Find where the given text appears and provide that cell's center as [X, Y] coordinate. 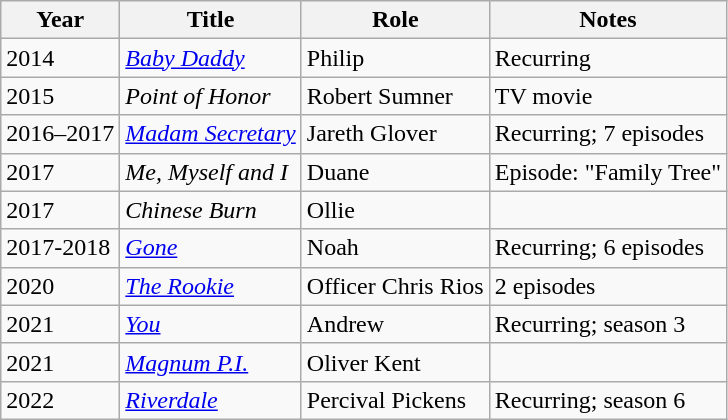
2017-2018 [60, 248]
Notes [608, 20]
Madam Secretary [210, 134]
Recurring; season 3 [608, 324]
2022 [60, 400]
2014 [60, 58]
2016–2017 [60, 134]
Title [210, 20]
Baby Daddy [210, 58]
Recurring; 7 episodes [608, 134]
Noah [395, 248]
Me, Myself and I [210, 172]
Role [395, 20]
Gone [210, 248]
Oliver Kent [395, 362]
Jareth Glover [395, 134]
2 episodes [608, 286]
Ollie [395, 210]
Year [60, 20]
Recurring [608, 58]
Chinese Burn [210, 210]
TV movie [608, 96]
Magnum P.I. [210, 362]
The Rookie [210, 286]
Episode: "Family Tree" [608, 172]
Point of Honor [210, 96]
Philip [395, 58]
Duane [395, 172]
You [210, 324]
Robert Sumner [395, 96]
2015 [60, 96]
Andrew [395, 324]
Recurring; 6 episodes [608, 248]
Percival Pickens [395, 400]
Recurring; season 6 [608, 400]
Riverdale [210, 400]
2020 [60, 286]
Officer Chris Rios [395, 286]
